Search for the cell housing the specified text and yield its (X, Y) center coordinate. 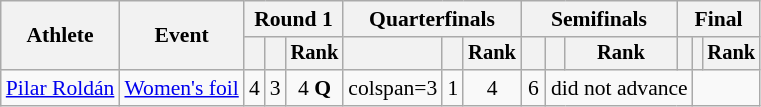
Semifinals (599, 19)
Pilar Roldán (60, 88)
Event (181, 36)
Quarterfinals (432, 19)
Women's foil (181, 88)
Round 1 (294, 19)
colspan=3 (392, 88)
1 (452, 88)
Final (718, 19)
Athlete (60, 36)
did not advance (620, 88)
6 (534, 88)
4 Q (315, 88)
3 (276, 88)
